Return the [X, Y] coordinate for the center point of the cell that contains the specified text.  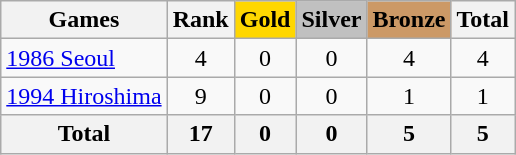
Rank [200, 20]
Gold [265, 20]
1986 Seoul [84, 58]
9 [200, 96]
1994 Hiroshima [84, 96]
Silver [332, 20]
Games [84, 20]
Bronze [409, 20]
17 [200, 134]
